Detect which cell encompasses the target text, then output its [X, Y] center coordinate. 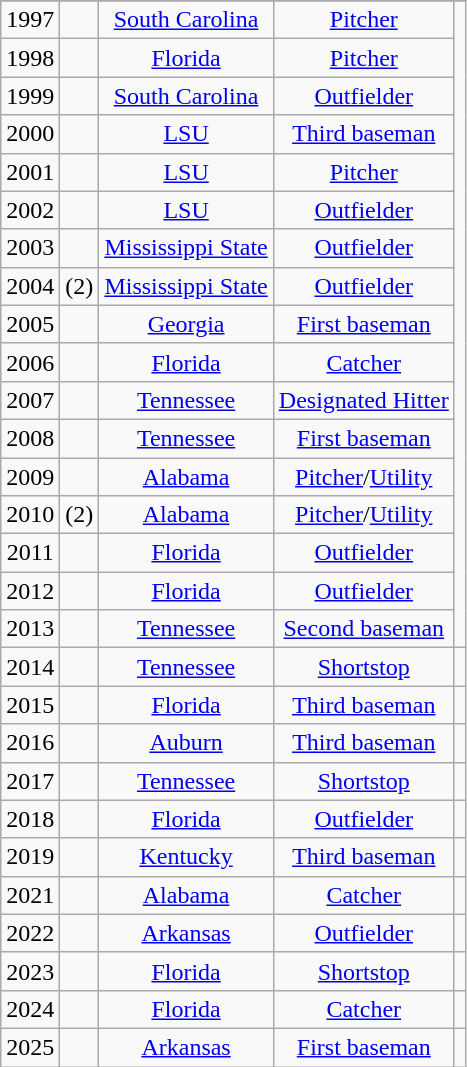
2007 [30, 400]
2019 [30, 857]
2015 [30, 705]
Auburn [186, 743]
2010 [30, 515]
2004 [30, 286]
2025 [30, 1047]
1998 [30, 58]
2021 [30, 895]
2005 [30, 324]
2008 [30, 438]
2022 [30, 933]
2014 [30, 667]
2023 [30, 971]
2016 [30, 743]
2011 [30, 553]
Second baseman [364, 629]
2017 [30, 781]
2001 [30, 172]
2013 [30, 629]
2002 [30, 210]
Georgia [186, 324]
2012 [30, 591]
2024 [30, 1009]
2003 [30, 248]
1997 [30, 20]
Kentucky [186, 857]
2018 [30, 819]
2006 [30, 362]
Designated Hitter [364, 400]
2009 [30, 477]
1999 [30, 96]
2000 [30, 134]
